Locate the cell with the specified text and output its (x, y) center coordinate. 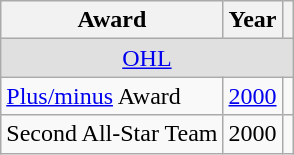
OHL (147, 58)
Plus/minus Award (112, 96)
Year (252, 20)
Second All-Star Team (112, 134)
Award (112, 20)
